Capture the cell that displays the provided text and extract its (X, Y) central coordinate. 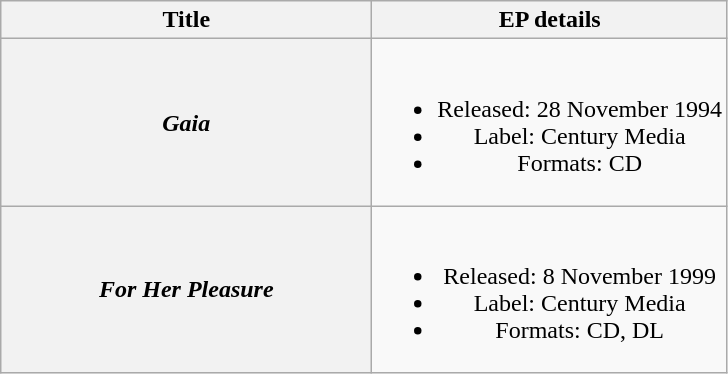
Released: 8 November 1999Label: Century MediaFormats: CD, DL (550, 290)
EP details (550, 20)
Gaia (186, 122)
Title (186, 20)
For Her Pleasure (186, 290)
Released: 28 November 1994Label: Century MediaFormats: CD (550, 122)
